Determine the (x, y) coordinate at the center of the cell enclosing the given text.  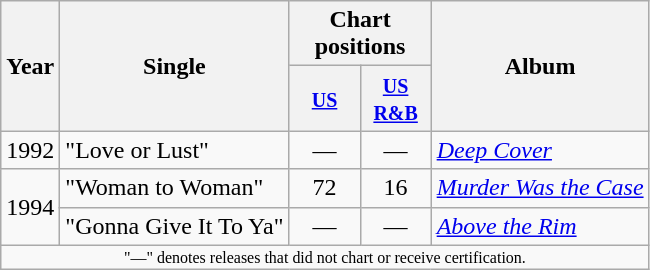
72 (324, 188)
"—" denotes releases that did not chart or receive certification. (325, 257)
Deep Cover (540, 150)
1994 (30, 207)
"Gonna Give It To Ya" (174, 226)
US (324, 98)
Chart positions (360, 34)
"Love or Lust" (174, 150)
16 (396, 188)
"Woman to Woman" (174, 188)
Murder Was the Case (540, 188)
Year (30, 66)
Above the Rim (540, 226)
1992 (30, 150)
US R&B (396, 98)
Single (174, 66)
Album (540, 66)
